For the text-containing cell, return its midpoint in [x, y] coordinate format. 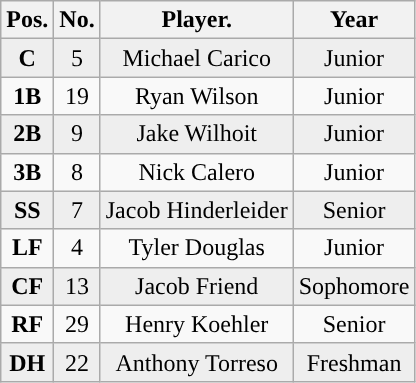
4 [77, 248]
Player. [196, 20]
29 [77, 324]
9 [77, 134]
Tyler Douglas [196, 248]
Jacob Hinderleider [196, 210]
Anthony Torreso [196, 362]
Jake Wilhoit [196, 134]
22 [77, 362]
1B [28, 96]
Freshman [354, 362]
No. [77, 20]
LF [28, 248]
SS [28, 210]
Jacob Friend [196, 286]
13 [77, 286]
5 [77, 58]
Pos. [28, 20]
Sophomore [354, 286]
19 [77, 96]
Ryan Wilson [196, 96]
DH [28, 362]
3B [28, 172]
7 [77, 210]
CF [28, 286]
Nick Calero [196, 172]
Year [354, 20]
RF [28, 324]
Henry Koehler [196, 324]
C [28, 58]
2B [28, 134]
Michael Carico [196, 58]
8 [77, 172]
